Provide the [x, y] coordinate of the cell's center where the given text is located.  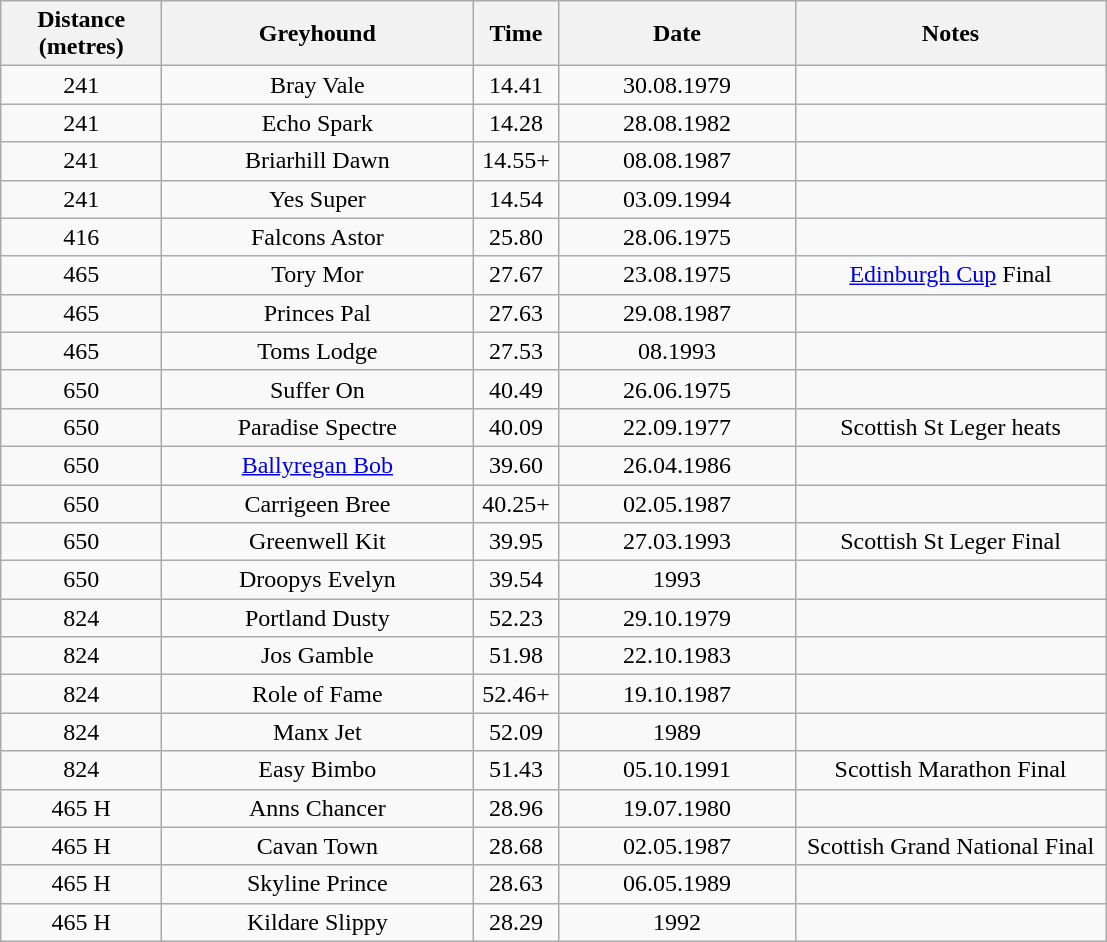
22.09.1977 [677, 427]
Jos Gamble [318, 656]
22.10.1983 [677, 656]
Time [516, 34]
Manx Jet [318, 732]
52.23 [516, 618]
03.09.1994 [677, 199]
Briarhill Dawn [318, 161]
Toms Lodge [318, 351]
29.08.1987 [677, 313]
Role of Fame [318, 694]
52.46+ [516, 694]
19.07.1980 [677, 808]
14.54 [516, 199]
Yes Super [318, 199]
Princes Pal [318, 313]
27.67 [516, 275]
Bray Vale [318, 85]
28.29 [516, 922]
Skyline Prince [318, 884]
08.08.1987 [677, 161]
Cavan Town [318, 846]
30.08.1979 [677, 85]
27.03.1993 [677, 542]
Edinburgh Cup Final [950, 275]
Droopys Evelyn [318, 580]
29.10.1979 [677, 618]
Ballyregan Bob [318, 465]
28.06.1975 [677, 237]
416 [82, 237]
Scottish St Leger Final [950, 542]
28.08.1982 [677, 123]
40.25+ [516, 503]
Paradise Spectre [318, 427]
Portland Dusty [318, 618]
Falcons Astor [318, 237]
Distance (metres) [82, 34]
Greyhound [318, 34]
19.10.1987 [677, 694]
14.41 [516, 85]
39.54 [516, 580]
Carrigeen Bree [318, 503]
26.06.1975 [677, 389]
1989 [677, 732]
51.98 [516, 656]
Scottish St Leger heats [950, 427]
06.05.1989 [677, 884]
28.63 [516, 884]
Scottish Marathon Final [950, 770]
Suffer On [318, 389]
25.80 [516, 237]
Easy Bimbo [318, 770]
Echo Spark [318, 123]
Scottish Grand National Final [950, 846]
Tory Mor [318, 275]
39.60 [516, 465]
28.68 [516, 846]
Kildare Slippy [318, 922]
26.04.1986 [677, 465]
40.49 [516, 389]
27.53 [516, 351]
40.09 [516, 427]
1993 [677, 580]
28.96 [516, 808]
14.28 [516, 123]
Notes [950, 34]
Anns Chancer [318, 808]
27.63 [516, 313]
51.43 [516, 770]
23.08.1975 [677, 275]
05.10.1991 [677, 770]
14.55+ [516, 161]
Greenwell Kit [318, 542]
52.09 [516, 732]
1992 [677, 922]
Date [677, 34]
39.95 [516, 542]
08.1993 [677, 351]
